Return the (X, Y) coordinate for the center point of the cell that contains the specified text.  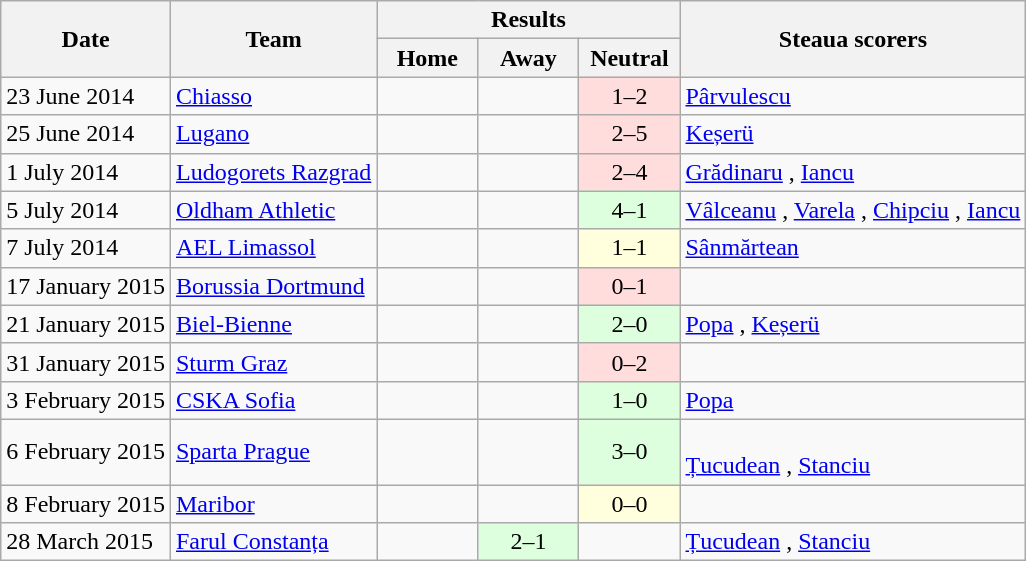
Biel-Bienne (273, 324)
Grădinaru , Iancu (853, 172)
5 July 2014 (86, 210)
Sparta Prague (273, 452)
Ludogorets Razgrad (273, 172)
2–1 (528, 542)
Away (528, 58)
Steaua scorers (853, 39)
Farul Constanța (273, 542)
2–4 (630, 172)
2–0 (630, 324)
Date (86, 39)
Pârvulescu (853, 96)
1–2 (630, 96)
Home (428, 58)
CSKA Sofia (273, 400)
1–1 (630, 248)
31 January 2015 (86, 362)
17 January 2015 (86, 286)
Vâlceanu , Varela , Chipciu , Iancu (853, 210)
3 February 2015 (86, 400)
Sânmărtean (853, 248)
AEL Limassol (273, 248)
25 June 2014 (86, 134)
3–0 (630, 452)
Maribor (273, 503)
7 July 2014 (86, 248)
0–0 (630, 503)
Oldham Athletic (273, 210)
Popa (853, 400)
Borussia Dortmund (273, 286)
Team (273, 39)
2–5 (630, 134)
0–2 (630, 362)
8 February 2015 (86, 503)
Chiasso (273, 96)
6 February 2015 (86, 452)
4–1 (630, 210)
Neutral (630, 58)
23 June 2014 (86, 96)
1 July 2014 (86, 172)
28 March 2015 (86, 542)
0–1 (630, 286)
Popa , Keșerü (853, 324)
1–0 (630, 400)
21 January 2015 (86, 324)
Lugano (273, 134)
Results (528, 20)
Keșerü (853, 134)
Sturm Graz (273, 362)
